Return the [x, y] coordinate for the center point of the cell that contains the specified text.  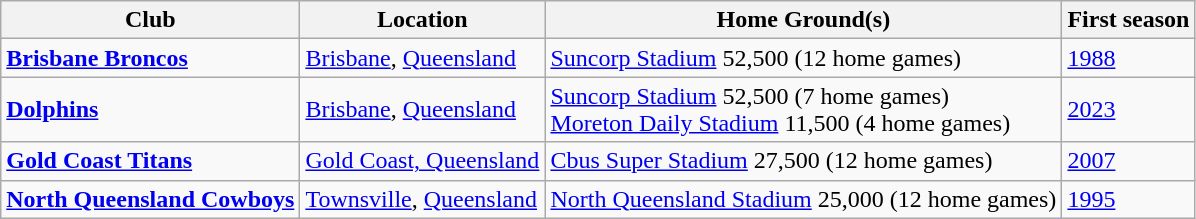
2023 [1128, 110]
First season [1128, 20]
Club [150, 20]
1995 [1128, 199]
Gold Coast Titans [150, 161]
Brisbane Broncos [150, 58]
Suncorp Stadium 52,500 (7 home games)Moreton Daily Stadium 11,500 (4 home games) [804, 110]
North Queensland Stadium 25,000 (12 home games) [804, 199]
Cbus Super Stadium 27,500 (12 home games) [804, 161]
Suncorp Stadium 52,500 (12 home games) [804, 58]
Townsville, Queensland [422, 199]
2007 [1128, 161]
Location [422, 20]
North Queensland Cowboys [150, 199]
Gold Coast, Queensland [422, 161]
1988 [1128, 58]
Dolphins [150, 110]
Home Ground(s) [804, 20]
